Return the (x, y) coordinate for the center point of the cell that contains the specified text.  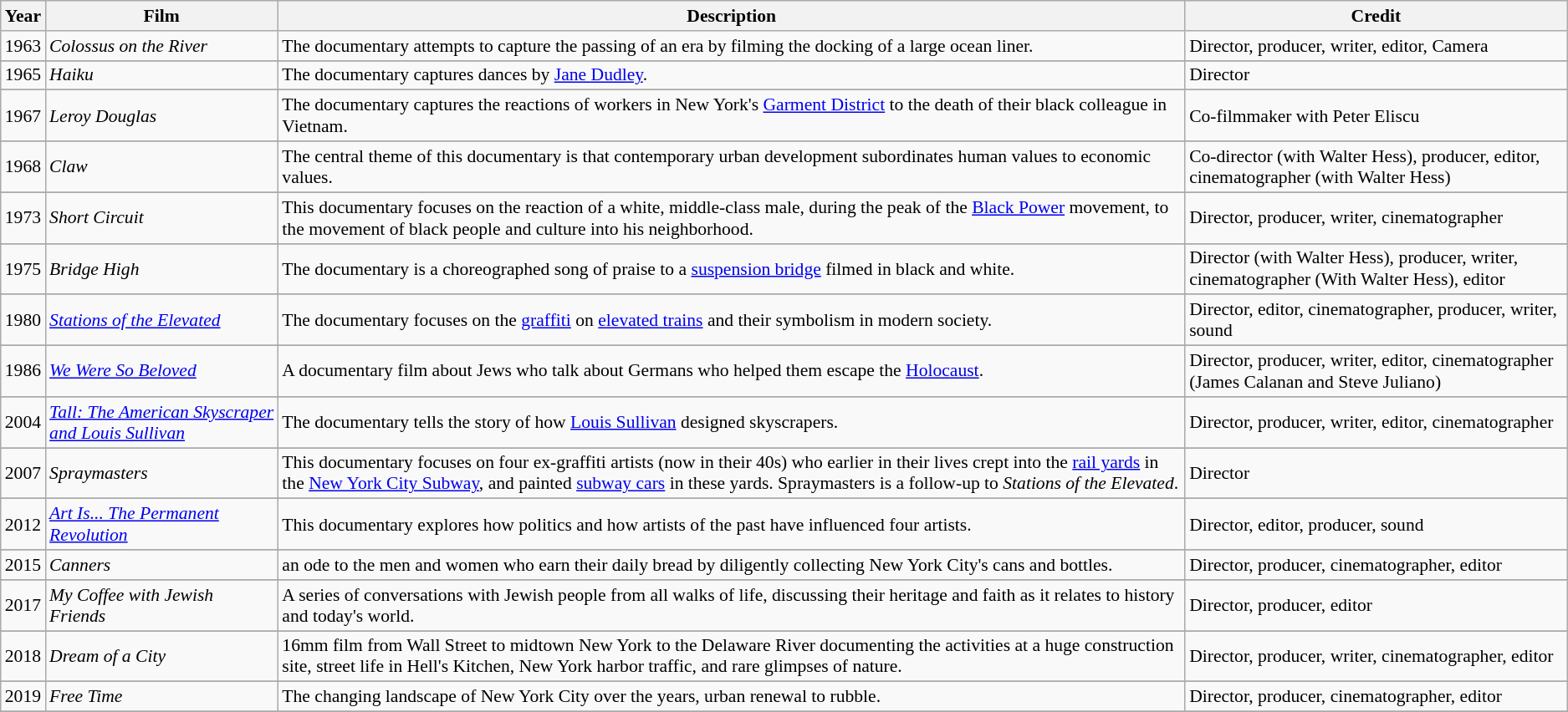
2019 (23, 697)
1965 (23, 75)
Tall: The American Skyscraper and Louis Sullivan (161, 423)
The central theme of this documentary is that contemporary urban development subordinates human values to economic values. (731, 167)
The documentary captures dances by Jane Dudley. (731, 75)
Director (with Walter Hess), producer, writer, cinematographer (With Walter Hess), editor (1376, 269)
A series of conversations with Jewish people from all walks of life, discussing their heritage and faith as it relates to history and today's world. (731, 605)
2017 (23, 605)
The changing landscape of New York City over the years, urban renewal to rubble. (731, 697)
1980 (23, 321)
Bridge High (161, 269)
2012 (23, 525)
2007 (23, 473)
Director, producer, writer, editor, cinematographer (1376, 423)
My Coffee with Jewish Friends (161, 605)
an ode to the men and women who earn their daily bread by diligently collecting New York City's cans and bottles. (731, 565)
Short Circuit (161, 217)
The documentary focuses on the graffiti on elevated trains and their symbolism in modern society. (731, 321)
Director, producer, writer, editor, cinematographer (James Calanan and Steve Juliano) (1376, 371)
1967 (23, 115)
We Were So Beloved (161, 371)
Director, producer, writer, editor, Camera (1376, 46)
Director, producer, writer, cinematographer (1376, 217)
1963 (23, 46)
1975 (23, 269)
Colossus on the River (161, 46)
A documentary film about Jews who talk about Germans who helped them escape the Holocaust. (731, 371)
Claw (161, 167)
Director, editor, cinematographer, producer, writer, sound (1376, 321)
Director, producer, editor (1376, 605)
Canners (161, 565)
Credit (1376, 16)
Art Is... The Permanent Revolution (161, 525)
1968 (23, 167)
1986 (23, 371)
The documentary captures the reactions of workers in New York's Garment District to the death of their black colleague in Vietnam. (731, 115)
Dream of a City (161, 657)
The documentary attempts to capture the passing of an era by filming the docking of a large ocean liner. (731, 46)
This documentary explores how politics and how artists of the past have influenced four artists. (731, 525)
Description (731, 16)
Co-filmmaker with Peter Eliscu (1376, 115)
Free Time (161, 697)
2015 (23, 565)
Film (161, 16)
2018 (23, 657)
Haiku (161, 75)
Stations of the Elevated (161, 321)
The documentary is a choreographed song of praise to a suspension bridge filmed in black and white. (731, 269)
Director, producer, writer, cinematographer, editor (1376, 657)
Spraymasters (161, 473)
Director, editor, producer, sound (1376, 525)
1973 (23, 217)
Co-director (with Walter Hess), producer, editor, cinematographer (with Walter Hess) (1376, 167)
Year (23, 16)
The documentary tells the story of how Louis Sullivan designed skyscrapers. (731, 423)
2004 (23, 423)
Leroy Douglas (161, 115)
